Output the (X, Y) coordinate of the center of the cell containing the given text.  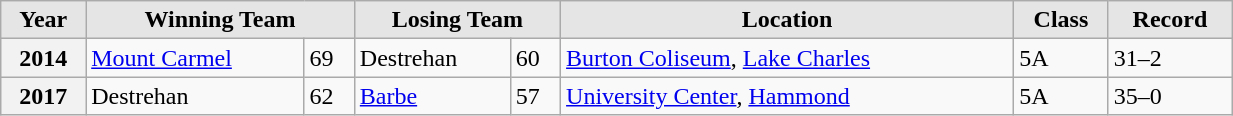
31–2 (1170, 58)
2014 (44, 58)
Barbe (432, 96)
Losing Team (457, 20)
Record (1170, 20)
University Center, Hammond (788, 96)
Year (44, 20)
Mount Carmel (195, 58)
Class (1062, 20)
Location (788, 20)
57 (535, 96)
62 (329, 96)
60 (535, 58)
35–0 (1170, 96)
2017 (44, 96)
Winning Team (220, 20)
69 (329, 58)
Burton Coliseum, Lake Charles (788, 58)
